Determine the [x, y] coordinate at the center of the cell enclosing the given text.  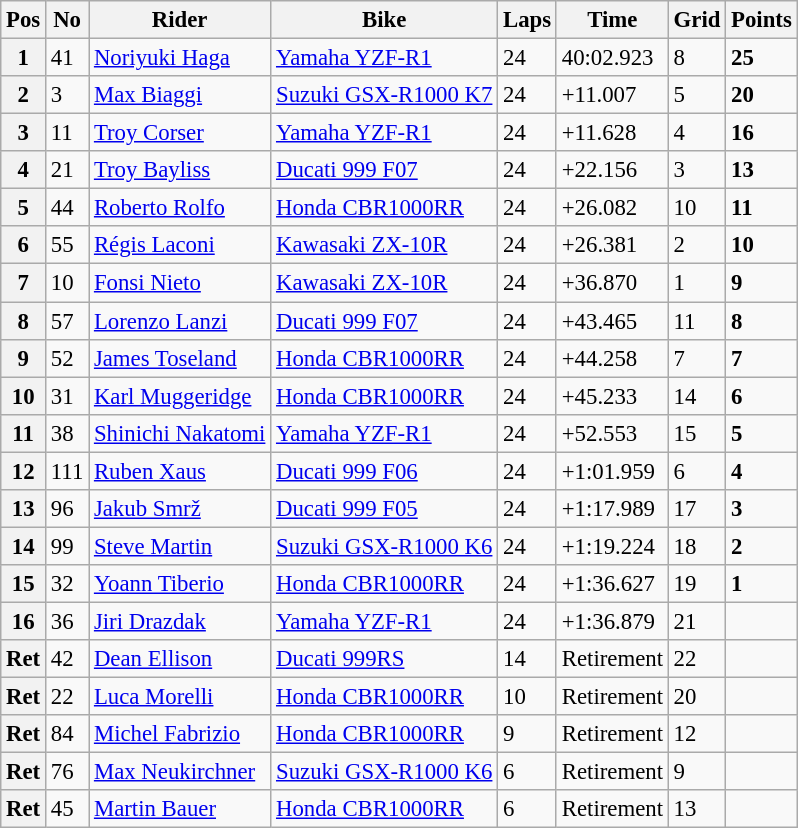
Ducati 999 F06 [384, 471]
James Toseland [180, 358]
Rider [180, 20]
40:02.923 [612, 58]
45 [68, 809]
19 [696, 584]
Yoann Tiberio [180, 584]
Dean Ellison [180, 659]
Martin Bauer [180, 809]
Jakub Smrž [180, 509]
+1:01.959 [612, 471]
+1:17.989 [612, 509]
38 [68, 433]
Max Neukirchner [180, 772]
+1:36.627 [612, 584]
44 [68, 208]
Time [612, 20]
No [68, 20]
25 [762, 58]
Fonsi Nieto [180, 283]
76 [68, 772]
Régis Laconi [180, 245]
57 [68, 321]
99 [68, 546]
Troy Bayliss [180, 170]
+26.082 [612, 208]
Max Biaggi [180, 95]
96 [68, 509]
18 [696, 546]
Roberto Rolfo [180, 208]
+43.465 [612, 321]
Shinichi Nakatomi [180, 433]
Steve Martin [180, 546]
Troy Corser [180, 133]
+36.870 [612, 283]
32 [68, 584]
55 [68, 245]
111 [68, 471]
Michel Fabrizio [180, 734]
Luca Morelli [180, 697]
+22.156 [612, 170]
+1:36.879 [612, 621]
Ducati 999RS [384, 659]
+26.381 [612, 245]
Karl Muggeridge [180, 396]
17 [696, 509]
Ruben Xaus [180, 471]
31 [68, 396]
Grid [696, 20]
52 [68, 358]
41 [68, 58]
Points [762, 20]
84 [68, 734]
42 [68, 659]
Ducati 999 F05 [384, 509]
Laps [528, 20]
+52.553 [612, 433]
Suzuki GSX-R1000 K7 [384, 95]
Lorenzo Lanzi [180, 321]
Bike [384, 20]
Noriyuki Haga [180, 58]
+45.233 [612, 396]
Pos [24, 20]
+1:19.224 [612, 546]
+11.628 [612, 133]
36 [68, 621]
+44.258 [612, 358]
+11.007 [612, 95]
Jiri Drazdak [180, 621]
